Extract the [x, y] coordinate from the center of the cell holding the provided text.  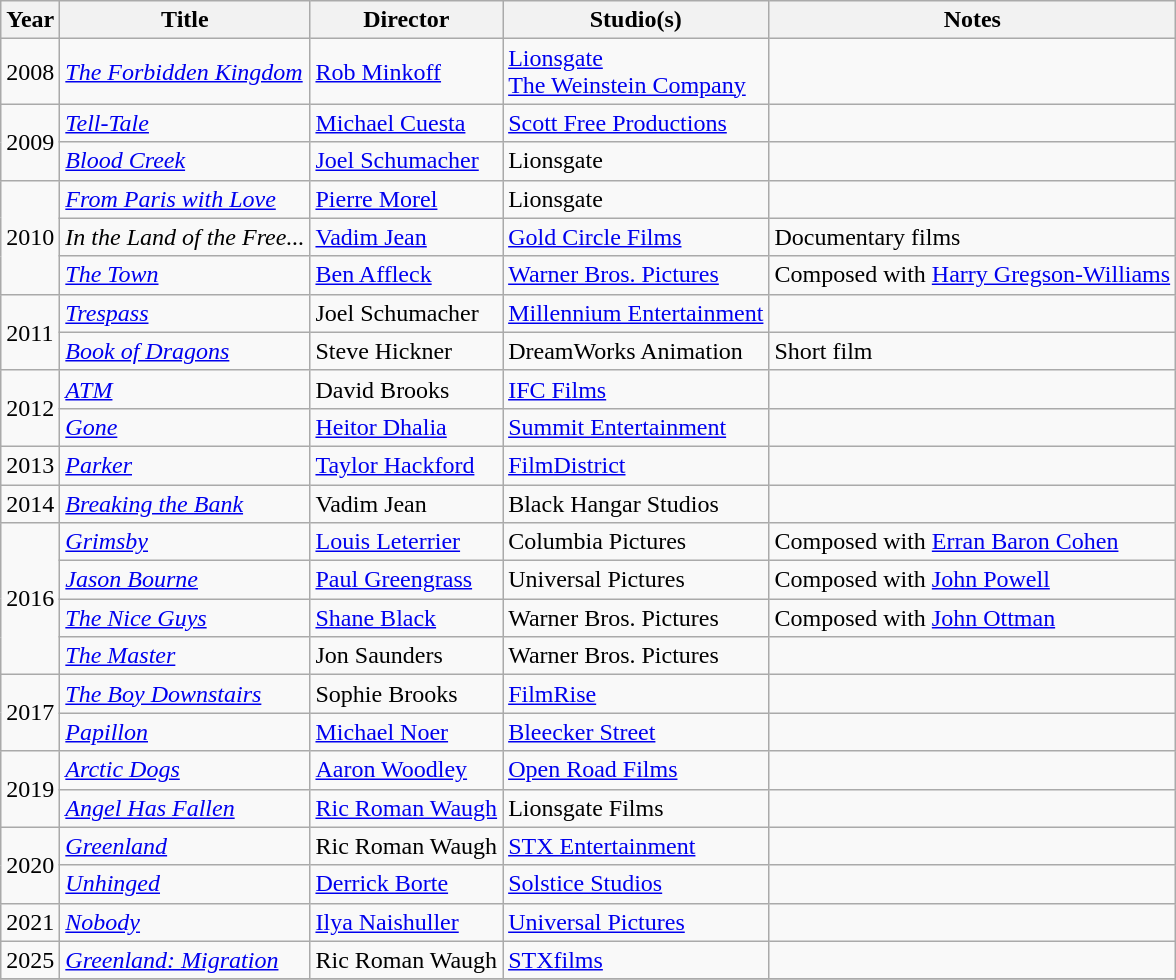
Rob Minkoff [406, 72]
The Nice Guys [185, 618]
Sophie Brooks [406, 694]
Papillon [185, 732]
Ilya Naishuller [406, 922]
Studio(s) [636, 20]
Jason Bourne [185, 580]
Jon Saunders [406, 656]
Documentary films [972, 237]
Unhinged [185, 884]
From Paris with Love [185, 199]
Year [30, 20]
Solstice Studios [636, 884]
2020 [30, 865]
2012 [30, 408]
Book of Dragons [185, 351]
Gone [185, 427]
Parker [185, 465]
2021 [30, 922]
2019 [30, 789]
Columbia Pictures [636, 542]
Blood Creek [185, 161]
Ben Affleck [406, 275]
Greenland: Migration [185, 960]
Gold Circle Films [636, 237]
Paul Greengrass [406, 580]
Millennium Entertainment [636, 313]
Greenland [185, 846]
Taylor Hackford [406, 465]
Bleecker Street [636, 732]
In the Land of the Free... [185, 237]
Breaking the Bank [185, 503]
Steve Hickner [406, 351]
The Boy Downstairs [185, 694]
Pierre Morel [406, 199]
Trespass [185, 313]
Summit Entertainment [636, 427]
The Master [185, 656]
Director [406, 20]
STX Entertainment [636, 846]
FilmDistrict [636, 465]
Derrick Borte [406, 884]
2009 [30, 142]
2017 [30, 713]
The Forbidden Kingdom [185, 72]
Aaron Woodley [406, 770]
2008 [30, 72]
2025 [30, 960]
Composed with John Powell [972, 580]
Shane Black [406, 618]
Black Hangar Studios [636, 503]
David Brooks [406, 389]
Open Road Films [636, 770]
Heitor Dhalia [406, 427]
FilmRise [636, 694]
Composed with Erran Baron Cohen [972, 542]
Louis Leterrier [406, 542]
Composed with Harry Gregson-Williams [972, 275]
Michael Noer [406, 732]
2016 [30, 599]
Notes [972, 20]
Scott Free Productions [636, 123]
LionsgateThe Weinstein Company [636, 72]
Title [185, 20]
2010 [30, 237]
DreamWorks Animation [636, 351]
Short film [972, 351]
Nobody [185, 922]
2014 [30, 503]
2013 [30, 465]
STXfilms [636, 960]
IFC Films [636, 389]
Michael Cuesta [406, 123]
The Town [185, 275]
Lionsgate Films [636, 808]
Composed with John Ottman [972, 618]
Angel Has Fallen [185, 808]
Tell-Tale [185, 123]
Arctic Dogs [185, 770]
ATM [185, 389]
2011 [30, 332]
Grimsby [185, 542]
